Capture the cell that displays the provided text and extract its [x, y] central coordinate. 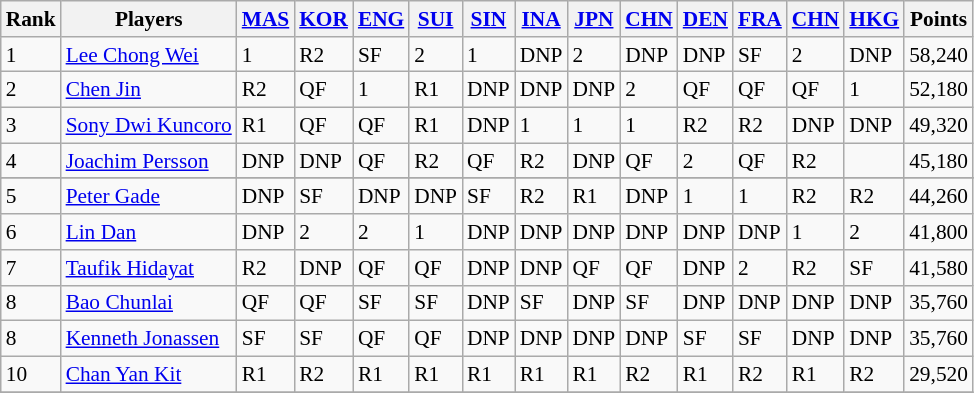
Sony Dwi Kuncoro [149, 126]
Lin Dan [149, 232]
7 [31, 268]
58,240 [938, 55]
Peter Gade [149, 197]
52,180 [938, 90]
SIN [488, 19]
ENG [381, 19]
SUI [436, 19]
Chan Yan Kit [149, 374]
Kenneth Jonassen [149, 339]
Chen Jin [149, 90]
45,180 [938, 161]
Taufik Hidayat [149, 268]
HKG [874, 19]
5 [31, 197]
Bao Chunlai [149, 303]
3 [31, 126]
41,800 [938, 232]
10 [31, 374]
Rank [31, 19]
INA [542, 19]
29,520 [938, 374]
49,320 [938, 126]
4 [31, 161]
DEN [706, 19]
Points [938, 19]
MAS [266, 19]
KOR [324, 19]
41,580 [938, 268]
6 [31, 232]
Players [149, 19]
Joachim Persson [149, 161]
44,260 [938, 197]
FRA [760, 19]
JPN [594, 19]
Lee Chong Wei [149, 55]
